Scan for the cell matching the given text and deliver its [x, y] coordinate at center. 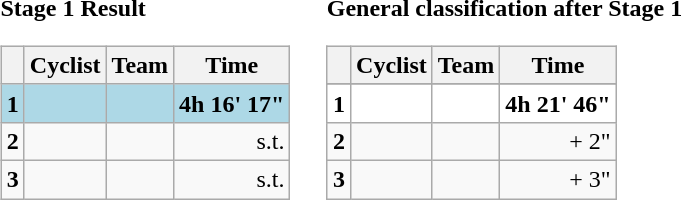
+ 3" [558, 179]
4h 21' 46" [558, 103]
+ 2" [558, 141]
4h 16' 17" [232, 103]
